Output the [x, y] coordinate of the center of the cell containing the given text.  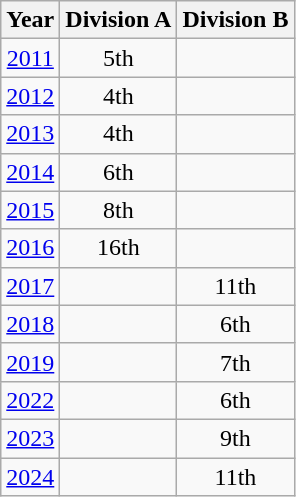
2013 [30, 134]
7th [236, 362]
8th [118, 210]
2023 [30, 438]
2015 [30, 210]
2024 [30, 477]
Year [30, 20]
2022 [30, 400]
2011 [30, 58]
5th [118, 58]
2016 [30, 248]
2018 [30, 324]
Division B [236, 20]
9th [236, 438]
2019 [30, 362]
2012 [30, 96]
Division A [118, 20]
2014 [30, 172]
16th [118, 248]
2017 [30, 286]
